Determine the (x, y) coordinate at the center of the cell enclosing the given text.  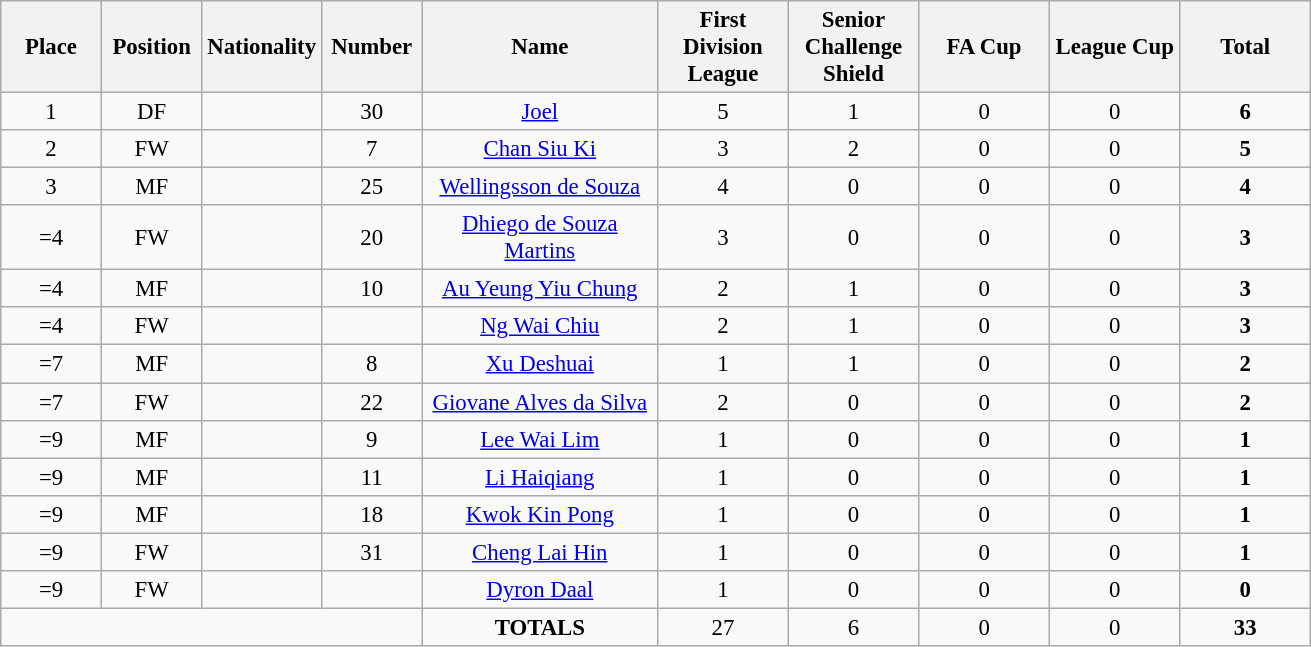
27 (724, 627)
Li Haiqiang (540, 477)
Lee Wai Lim (540, 439)
First Division League (724, 47)
30 (372, 112)
Senior Challenge Shield (854, 47)
20 (372, 238)
Dhiego de Souza Martins (540, 238)
Dyron Daal (540, 590)
Giovane Alves da Silva (540, 402)
Nationality (262, 47)
22 (372, 402)
Cheng Lai Hin (540, 552)
DF (152, 112)
Name (540, 47)
Wellingsson de Souza (540, 187)
Number (372, 47)
FA Cup (984, 47)
33 (1246, 627)
Place (52, 47)
8 (372, 364)
Chan Siu Ki (540, 149)
Position (152, 47)
Joel (540, 112)
7 (372, 149)
Au Yeung Yiu Chung (540, 289)
25 (372, 187)
TOTALS (540, 627)
League Cup (1114, 47)
31 (372, 552)
18 (372, 514)
Xu Deshuai (540, 364)
Kwok Kin Pong (540, 514)
Ng Wai Chiu (540, 327)
Total (1246, 47)
10 (372, 289)
11 (372, 477)
9 (372, 439)
